Search for the cell housing the specified text and yield its (X, Y) center coordinate. 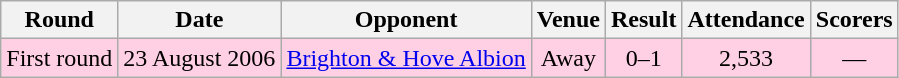
2,533 (746, 58)
Round (60, 20)
0–1 (644, 58)
Venue (568, 20)
Away (568, 58)
Attendance (746, 20)
Result (644, 20)
23 August 2006 (200, 58)
— (854, 58)
Opponent (406, 20)
Brighton & Hove Albion (406, 58)
Scorers (854, 20)
First round (60, 58)
Date (200, 20)
